Determine the (x, y) coordinate at the center of the cell enclosing the given text.  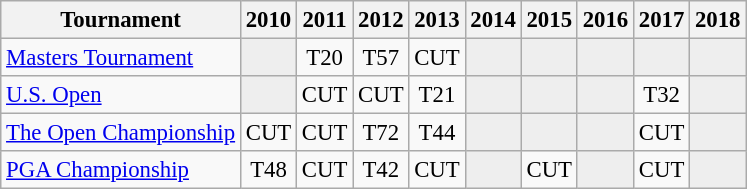
T44 (437, 133)
T48 (268, 170)
T42 (381, 170)
2016 (605, 20)
T72 (381, 133)
2010 (268, 20)
T57 (381, 58)
T21 (437, 95)
Tournament (121, 20)
T32 (661, 95)
2014 (493, 20)
2017 (661, 20)
2013 (437, 20)
2012 (381, 20)
U.S. Open (121, 95)
T20 (325, 58)
2015 (549, 20)
Masters Tournament (121, 58)
The Open Championship (121, 133)
PGA Championship (121, 170)
2018 (718, 20)
2011 (325, 20)
